Return the [x, y] coordinate for the center point of the cell that contains the specified text.  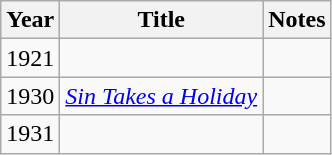
1921 [30, 58]
Sin Takes a Holiday [162, 96]
1931 [30, 134]
1930 [30, 96]
Title [162, 20]
Year [30, 20]
Notes [297, 20]
